Capture the cell that displays the provided text and extract its (X, Y) central coordinate. 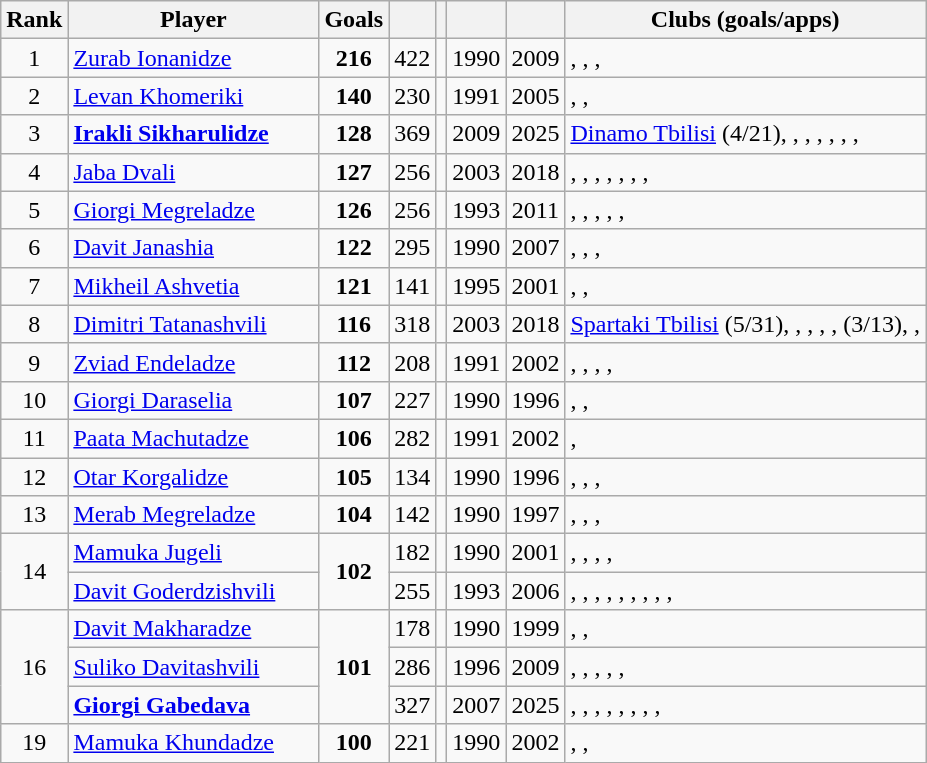
, , , , , , , , , (746, 591)
126 (354, 210)
Mikheil Ashvetia (194, 286)
Spartaki Tbilisi (5/31), , , , , (3/13), , (746, 324)
100 (354, 743)
Davit Goderdzishvili (194, 591)
140 (354, 96)
178 (412, 629)
4 (34, 172)
Goals (354, 20)
104 (354, 515)
282 (412, 438)
2006 (536, 591)
Jaba Dvali (194, 172)
16 (34, 667)
2005 (536, 96)
121 (354, 286)
107 (354, 400)
Davit Makharadze (194, 629)
2 (34, 96)
Levan Khomeriki (194, 96)
216 (354, 58)
Davit Janashia (194, 248)
Giorgi Daraselia (194, 400)
Merab Megreladze (194, 515)
127 (354, 172)
Zviad Endeladze (194, 362)
Mamuka Jugeli (194, 553)
101 (354, 667)
, (746, 438)
106 (354, 438)
255 (412, 591)
12 (34, 477)
Player (194, 20)
Paata Machutadze (194, 438)
208 (412, 362)
3 (34, 134)
221 (412, 743)
, , , , , , , , (746, 705)
10 (34, 400)
227 (412, 400)
141 (412, 286)
13 (34, 515)
327 (412, 705)
Otar Korgalidze (194, 477)
Zurab Ionanidze (194, 58)
286 (412, 667)
112 (354, 362)
105 (354, 477)
Dimitri Tatanashvili (194, 324)
7 (34, 286)
230 (412, 96)
19 (34, 743)
422 (412, 58)
128 (354, 134)
122 (354, 248)
, , , , , , , (746, 172)
116 (354, 324)
8 (34, 324)
5 (34, 210)
11 (34, 438)
295 (412, 248)
Suliko Davitashvili (194, 667)
1995 (476, 286)
142 (412, 515)
Rank (34, 20)
2011 (536, 210)
318 (412, 324)
Dinamo Tbilisi (4/21), , , , , , , (746, 134)
102 (354, 572)
6 (34, 248)
1999 (536, 629)
Irakli Sikharulidze (194, 134)
9 (34, 362)
Giorgi Gabedava (194, 705)
369 (412, 134)
Clubs (goals/apps) (746, 20)
182 (412, 553)
Giorgi Megreladze (194, 210)
1 (34, 58)
1997 (536, 515)
Mamuka Khundadze (194, 743)
14 (34, 572)
134 (412, 477)
